Locate the cell with the specified text and output its (X, Y) center coordinate. 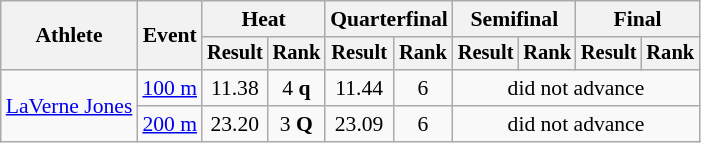
Final (638, 19)
3 Q (297, 124)
Event (170, 36)
100 m (170, 88)
Heat (264, 19)
11.38 (235, 88)
LaVerne Jones (70, 106)
Athlete (70, 36)
23.09 (359, 124)
23.20 (235, 124)
200 m (170, 124)
Semifinal (514, 19)
11.44 (359, 88)
4 q (297, 88)
Quarterfinal (389, 19)
